For the text-containing cell, return its midpoint in (X, Y) coordinate format. 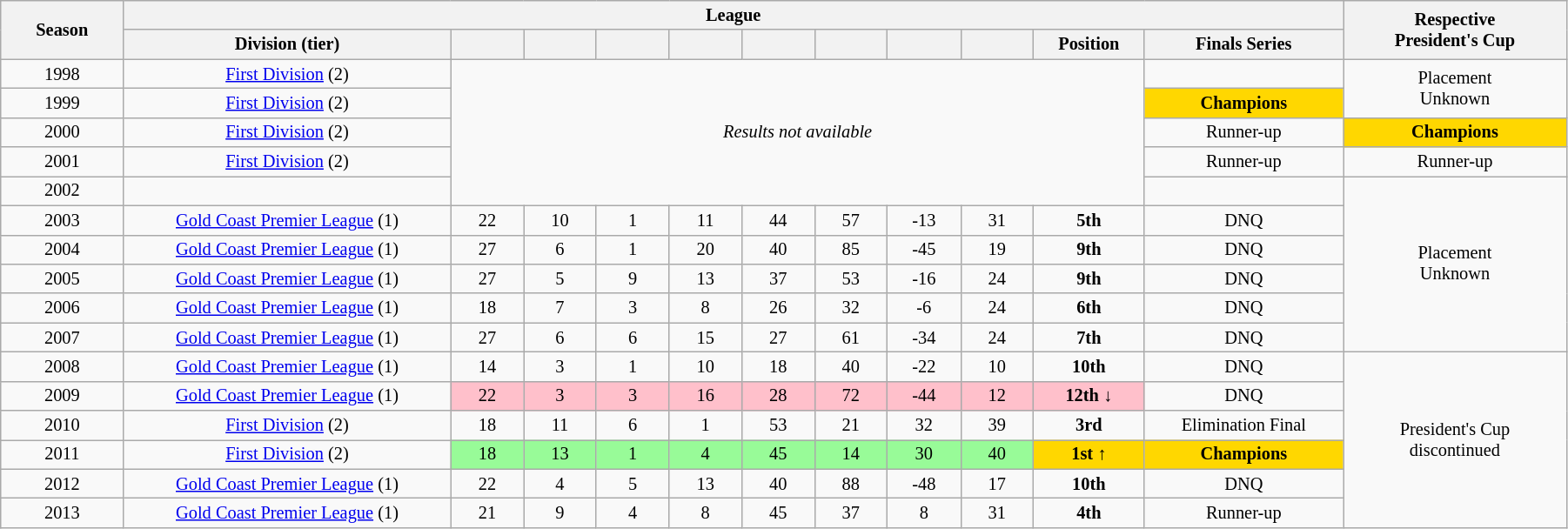
2013 (63, 512)
44 (778, 220)
-48 (924, 484)
85 (851, 250)
2003 (63, 220)
Results not available (797, 132)
1st ↑ (1089, 454)
61 (851, 338)
6th (1089, 308)
57 (851, 220)
2007 (63, 338)
Season (63, 30)
88 (851, 484)
2008 (63, 366)
5th (1089, 220)
Elimination Final (1243, 425)
12th ↓ (1089, 396)
Finals Series (1243, 44)
4th (1089, 512)
2000 (63, 132)
2001 (63, 162)
17 (997, 484)
7th (1089, 338)
Position (1089, 44)
2011 (63, 454)
19 (997, 250)
2004 (63, 250)
12 (997, 396)
President's Cupdiscontinued (1455, 439)
1999 (63, 103)
2002 (63, 191)
-6 (924, 308)
League (734, 15)
2012 (63, 484)
-22 (924, 366)
28 (778, 396)
39 (997, 425)
20 (706, 250)
2006 (63, 308)
-13 (924, 220)
-34 (924, 338)
-16 (924, 278)
-44 (924, 396)
3rd (1089, 425)
26 (778, 308)
-45 (924, 250)
Division (tier) (287, 44)
RespectivePresident's Cup (1455, 30)
2010 (63, 425)
15 (706, 338)
72 (851, 396)
30 (924, 454)
2005 (63, 278)
7 (560, 308)
1998 (63, 74)
16 (706, 396)
2009 (63, 396)
